Capture the cell that displays the provided text and extract its [X, Y] central coordinate. 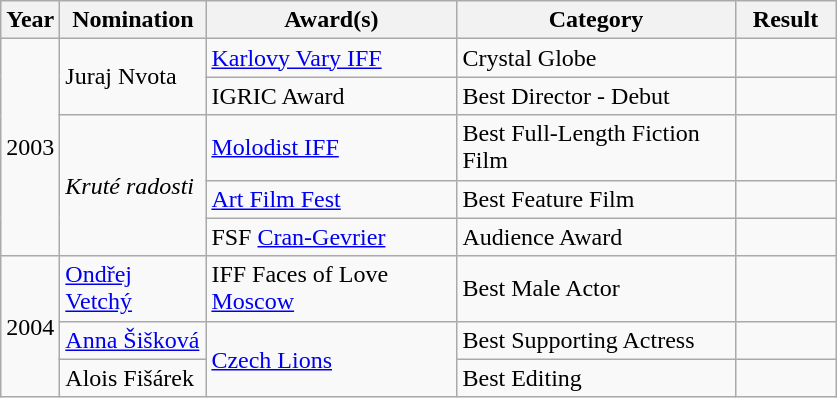
Best Director - Debut [596, 96]
Best Male Actor [596, 288]
Juraj Nvota [133, 77]
Ondřej Vetchý [133, 288]
2003 [30, 148]
Award(s) [332, 20]
Czech Lions [332, 359]
Result [786, 20]
Anna Šišková [133, 340]
Alois Fišárek [133, 378]
Nomination [133, 20]
Best Supporting Actress [596, 340]
Best Full-Length Fiction Film [596, 148]
Best Editing [596, 378]
Best Feature Film [596, 199]
Crystal Globe [596, 58]
Audience Award [596, 237]
Art Film Fest [332, 199]
Molodist IFF [332, 148]
IFF Faces of Love Moscow [332, 288]
Category [596, 20]
Karlovy Vary IFF [332, 58]
FSF Cran-Gevrier [332, 237]
IGRIC Award [332, 96]
Kruté radosti [133, 186]
2004 [30, 326]
Year [30, 20]
